Extract the [x, y] coordinate from the center of the cell holding the provided text.  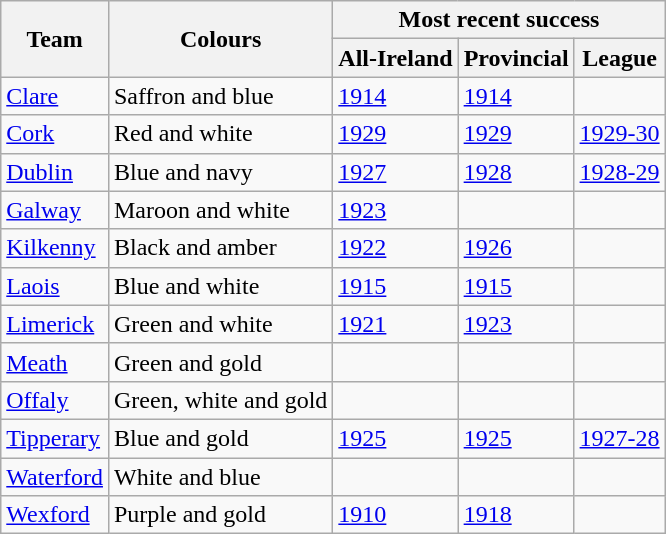
Colours [220, 39]
Laois [55, 286]
Wexford [55, 515]
Offaly [55, 400]
Most recent success [499, 20]
Green, white and gold [220, 400]
1927-28 [620, 438]
Black and amber [220, 248]
White and blue [220, 477]
Meath [55, 362]
Tipperary [55, 438]
All-Ireland [396, 58]
1921 [396, 324]
Red and white [220, 134]
Saffron and blue [220, 96]
League [620, 58]
Limerick [55, 324]
1926 [516, 248]
1922 [396, 248]
Clare [55, 96]
Purple and gold [220, 515]
Team [55, 39]
Provincial [516, 58]
Galway [55, 210]
1928 [516, 172]
Blue and navy [220, 172]
1929-30 [620, 134]
Green and white [220, 324]
Maroon and white [220, 210]
Dublin [55, 172]
Cork [55, 134]
Green and gold [220, 362]
Blue and gold [220, 438]
Kilkenny [55, 248]
1918 [516, 515]
Waterford [55, 477]
Blue and white [220, 286]
1927 [396, 172]
1910 [396, 515]
1928-29 [620, 172]
